Output the (X, Y) coordinate of the center of the cell containing the given text.  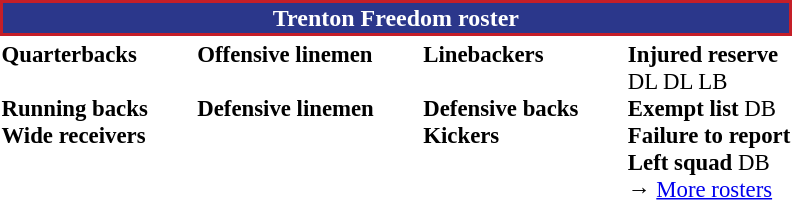
Trenton Freedom roster (396, 18)
